Return (X, Y) of the center of cell containing provided text 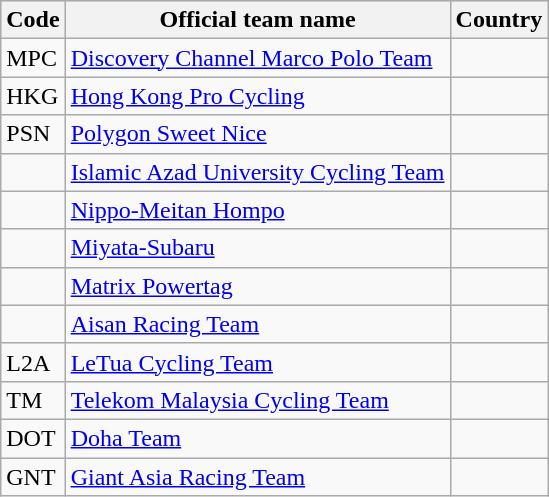
Nippo-Meitan Hompo (258, 210)
Islamic Azad University Cycling Team (258, 172)
L2A (33, 362)
PSN (33, 134)
Hong Kong Pro Cycling (258, 96)
Doha Team (258, 438)
Country (499, 20)
MPC (33, 58)
Discovery Channel Marco Polo Team (258, 58)
Giant Asia Racing Team (258, 477)
Polygon Sweet Nice (258, 134)
LeTua Cycling Team (258, 362)
TM (33, 400)
Telekom Malaysia Cycling Team (258, 400)
Miyata-Subaru (258, 248)
HKG (33, 96)
Official team name (258, 20)
GNT (33, 477)
Aisan Racing Team (258, 324)
DOT (33, 438)
Matrix Powertag (258, 286)
Code (33, 20)
